Return (x, y) of the center of cell containing provided text 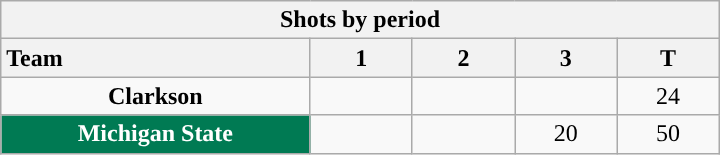
3 (566, 58)
1 (361, 58)
Team (156, 58)
Shots by period (360, 20)
24 (668, 96)
T (668, 58)
Michigan State (156, 134)
50 (668, 134)
Clarkson (156, 96)
20 (566, 134)
2 (463, 58)
